Detect which cell encompasses the target text, then output its [X, Y] center coordinate. 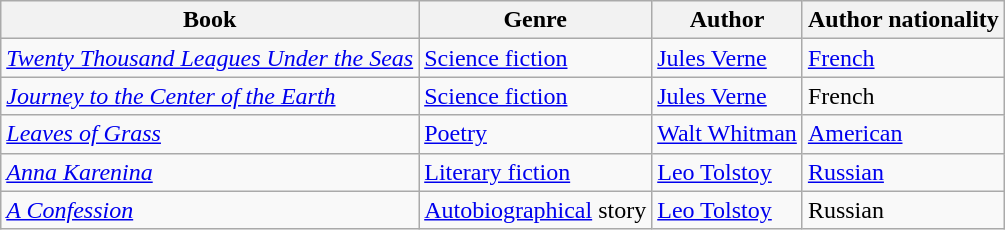
Author [728, 20]
Book [210, 20]
Walt Whitman [728, 134]
Journey to the Center of the Earth [210, 96]
Twenty Thousand Leagues Under the Seas [210, 58]
Autobiographical story [536, 210]
A Confession [210, 210]
American [903, 134]
Genre [536, 20]
Anna Karenina [210, 172]
Literary fiction [536, 172]
Poetry [536, 134]
Leaves of Grass [210, 134]
Author nationality [903, 20]
